From the cell containing the given text, extract its center point as [X, Y] coordinate. 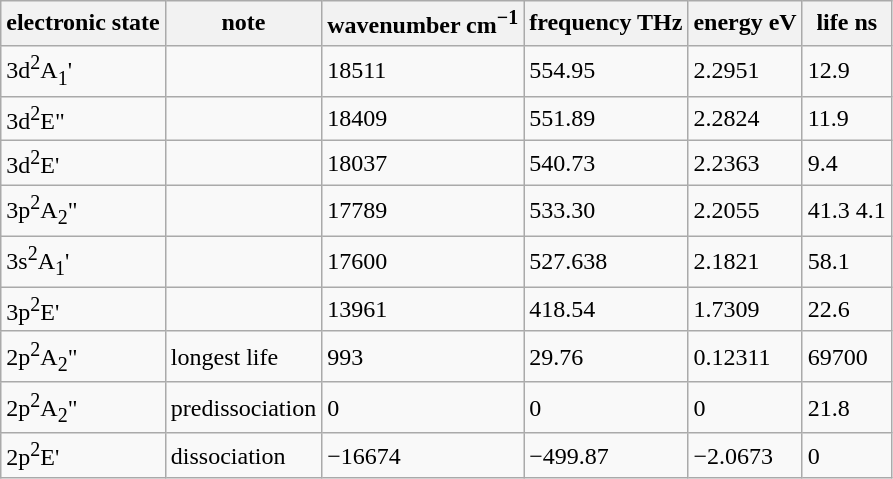
527.638 [606, 262]
3p2E' [84, 310]
life ns [846, 24]
12.9 [846, 70]
dissociation [243, 456]
993 [423, 356]
note [243, 24]
2.1821 [745, 262]
22.6 [846, 310]
longest life [243, 356]
533.30 [606, 210]
11.9 [846, 118]
1.7309 [745, 310]
2.2824 [745, 118]
−16674 [423, 456]
554.95 [606, 70]
electronic state [84, 24]
−499.87 [606, 456]
21.8 [846, 408]
2.2363 [745, 164]
17600 [423, 262]
energy eV [745, 24]
3d2A1' [84, 70]
0.12311 [745, 356]
18511 [423, 70]
2.2055 [745, 210]
18409 [423, 118]
540.73 [606, 164]
frequency THz [606, 24]
3s2A1' [84, 262]
predissociation [243, 408]
41.3 4.1 [846, 210]
18037 [423, 164]
58.1 [846, 262]
3d2E' [84, 164]
9.4 [846, 164]
wavenumber cm−1 [423, 24]
17789 [423, 210]
69700 [846, 356]
3d2E" [84, 118]
418.54 [606, 310]
29.76 [606, 356]
2.2951 [745, 70]
3p2A2" [84, 210]
551.89 [606, 118]
13961 [423, 310]
2p2E' [84, 456]
−2.0673 [745, 456]
